Capture the cell that displays the provided text and extract its (x, y) central coordinate. 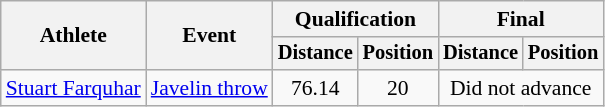
Stuart Farquhar (74, 88)
Qualification (356, 19)
Javelin throw (210, 88)
Athlete (74, 36)
Final (520, 19)
Event (210, 36)
Did not advance (520, 88)
76.14 (316, 88)
20 (398, 88)
